Determine the [x, y] coordinate at the center of the cell enclosing the given text.  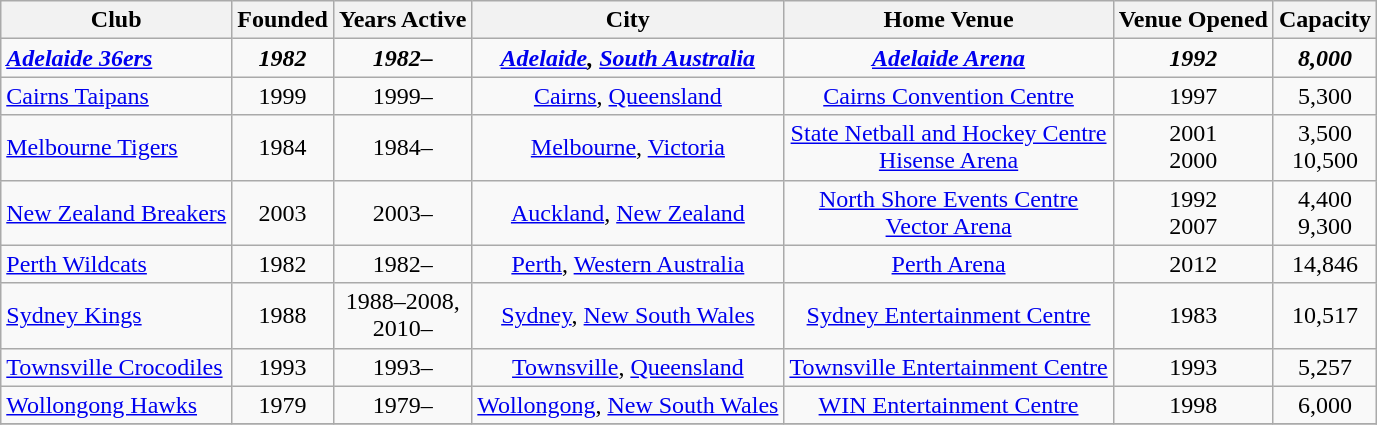
2003– [402, 212]
Years Active [402, 20]
Wollongong, New South Wales [628, 405]
10,517 [1324, 316]
New Zealand Breakers [116, 212]
1999 [283, 96]
City [628, 20]
Townsville Crocodiles [116, 367]
1999– [402, 96]
8,000 [1324, 58]
2003 [283, 212]
1979– [402, 405]
Townsville Entertainment Centre [948, 367]
1984– [402, 148]
Wollongong Hawks [116, 405]
20012000 [1193, 148]
Melbourne Tigers [116, 148]
Adelaide, South Australia [628, 58]
Perth, Western Australia [628, 264]
Sydney Kings [116, 316]
State Netball and Hockey CentreHisense Arena [948, 148]
Adelaide 36ers [116, 58]
North Shore Events CentreVector Arena [948, 212]
Venue Opened [1193, 20]
Auckland, New Zealand [628, 212]
Capacity [1324, 20]
Sydney Entertainment Centre [948, 316]
1993– [402, 367]
Cairns Taipans [116, 96]
WIN Entertainment Centre [948, 405]
Sydney, New South Wales [628, 316]
19922007 [1193, 212]
Cairns Convention Centre [948, 96]
5,257 [1324, 367]
1984 [283, 148]
1979 [283, 405]
1997 [1193, 96]
14,846 [1324, 264]
1988 [283, 316]
1992 [1193, 58]
Cairns, Queensland [628, 96]
Founded [283, 20]
Adelaide Arena [948, 58]
Melbourne, Victoria [628, 148]
1988–2008, 2010– [402, 316]
1998 [1193, 405]
4,4009,300 [1324, 212]
5,300 [1324, 96]
Townsville, Queensland [628, 367]
Club [116, 20]
3,50010,500 [1324, 148]
2012 [1193, 264]
Perth Wildcats [116, 264]
1983 [1193, 316]
Home Venue [948, 20]
Perth Arena [948, 264]
6,000 [1324, 405]
